Return the [X, Y] coordinate for the center point of the cell that contains the specified text.  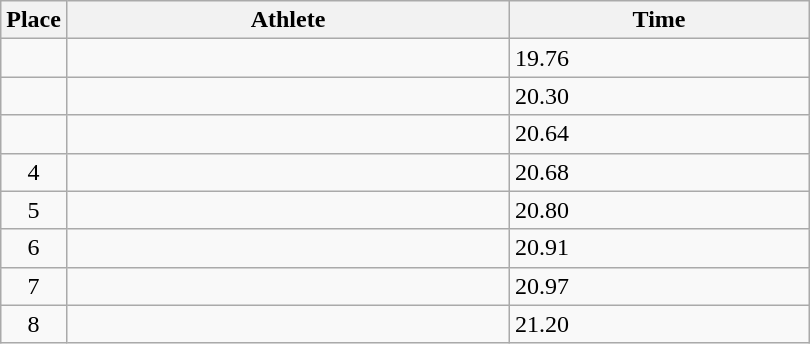
20.97 [660, 286]
20.80 [660, 210]
6 [34, 248]
Place [34, 20]
7 [34, 286]
Athlete [288, 20]
8 [34, 324]
20.68 [660, 172]
20.30 [660, 96]
21.20 [660, 324]
Time [660, 20]
20.64 [660, 134]
4 [34, 172]
19.76 [660, 58]
20.91 [660, 248]
5 [34, 210]
